Capture the cell that displays the provided text and extract its [X, Y] central coordinate. 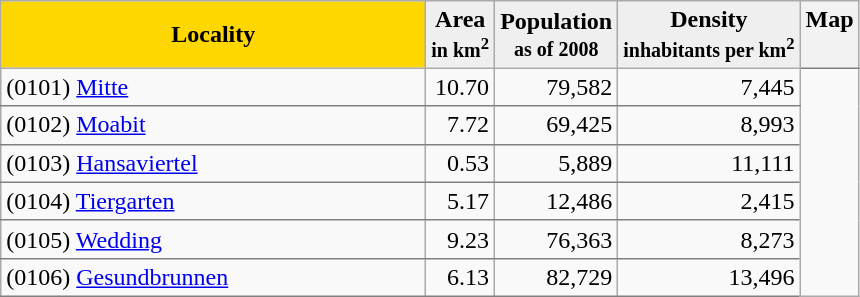
9.23 [460, 239]
13,496 [709, 277]
7,445 [709, 87]
Map [830, 34]
6.13 [460, 277]
Population as of 2008 [556, 34]
0.53 [460, 163]
(0106) Gesundbrunnen [214, 277]
8,273 [709, 239]
5,889 [556, 163]
(0102) Moabit [214, 125]
10.70 [460, 87]
12,486 [556, 201]
(0104) Tiergarten [214, 201]
79,582 [556, 87]
69,425 [556, 125]
Density inhabitants per km2 [709, 34]
76,363 [556, 239]
11,111 [709, 163]
(0105) Wedding [214, 239]
2,415 [709, 201]
(0103) Hansaviertel [214, 163]
8,993 [709, 125]
7.72 [460, 125]
82,729 [556, 277]
(0101) Mitte [214, 87]
Area in km2 [460, 34]
5.17 [460, 201]
Locality [214, 34]
